Pinpoint the cell where the given text exists, returning its [X, Y] midpoint coordinate. 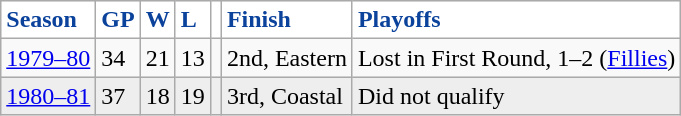
37 [118, 96]
Did not qualify [516, 96]
Playoffs [516, 20]
1979–80 [48, 58]
W [158, 20]
34 [118, 58]
1980–81 [48, 96]
18 [158, 96]
19 [192, 96]
L [192, 20]
Lost in First Round, 1–2 (Fillies) [516, 58]
GP [118, 20]
Finish [286, 20]
21 [158, 58]
Season [48, 20]
13 [192, 58]
3rd, Coastal [286, 96]
2nd, Eastern [286, 58]
